Capture the cell that displays the provided text and extract its (X, Y) central coordinate. 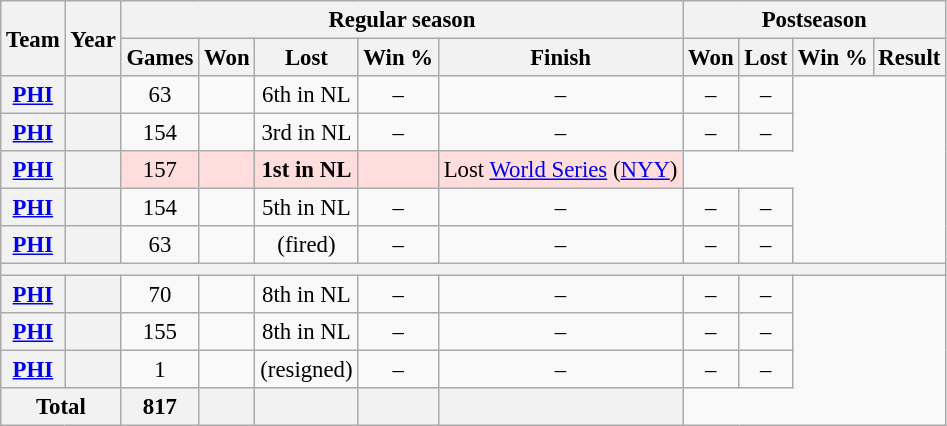
Lost World Series (NYY) (560, 170)
(fired) (306, 245)
Postseason (814, 20)
Finish (560, 58)
817 (160, 406)
Total (61, 406)
155 (160, 331)
6th in NL (306, 95)
157 (160, 170)
Games (160, 58)
Team (33, 38)
Year (93, 38)
1 (160, 369)
Result (910, 58)
Regular season (402, 20)
5th in NL (306, 208)
3rd in NL (306, 133)
70 (160, 294)
1st in NL (306, 170)
(resigned) (306, 369)
